Locate the cell with the specified text and output its [X, Y] center coordinate. 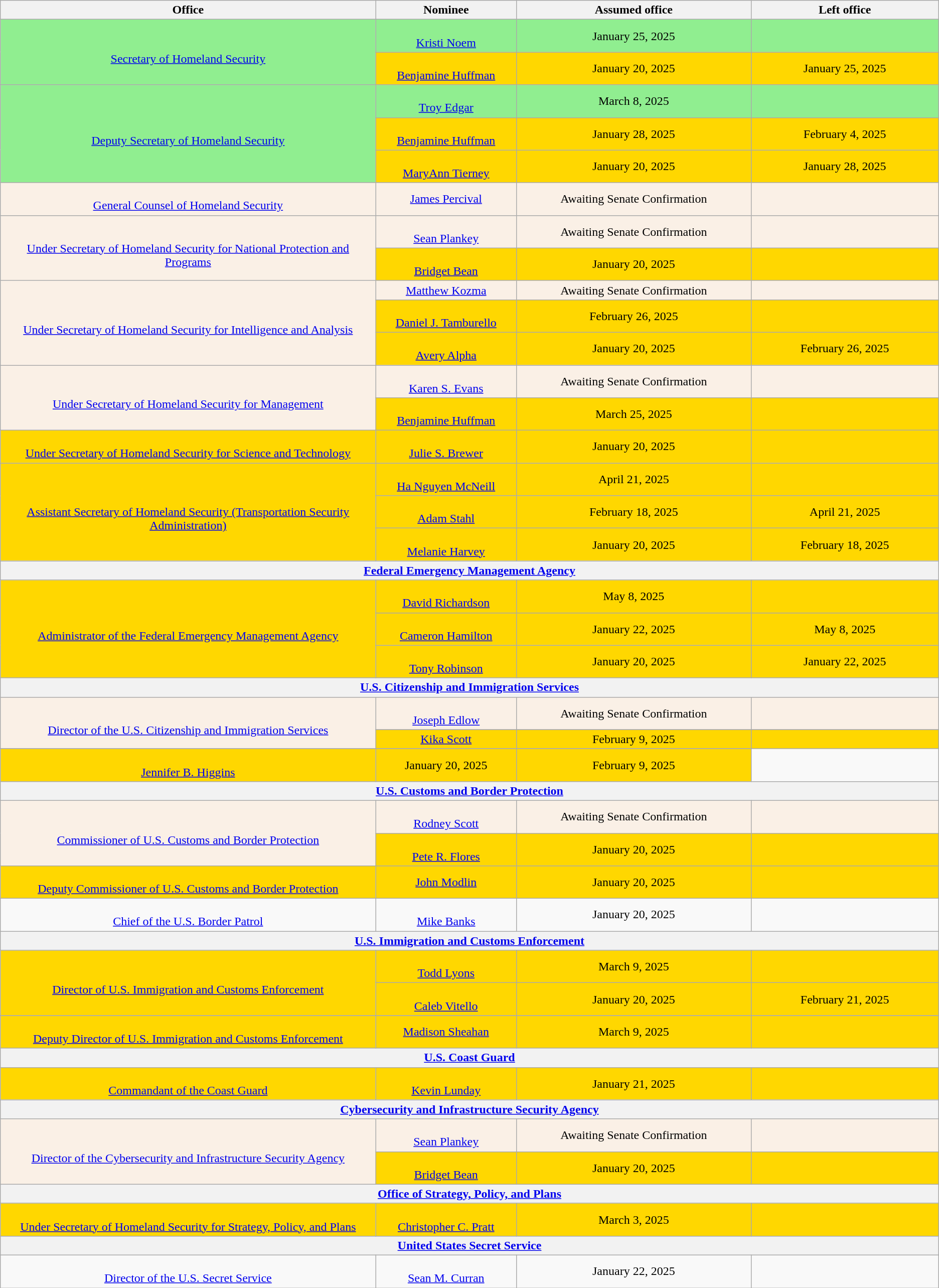
U.S. Citizenship and Immigration Services [469, 687]
Madison Sheahan [446, 1032]
Under Secretary of Homeland Security for Management [188, 398]
Under Secretary of Homeland Security for Intelligence and Analysis [188, 323]
Todd Lyons [446, 966]
January 21, 2025 [634, 1084]
U.S. Coast Guard [469, 1058]
Karen S. Evans [446, 381]
Secretary of Homeland Security [188, 52]
Under Secretary of Homeland Security for Science and Technology [188, 447]
Office of Strategy, Policy, and Plans [469, 1194]
Director of U.S. Immigration and Customs Enforcement [188, 983]
Director of the U.S. Citizenship and Immigration Services [188, 723]
Troy Edgar [446, 101]
John Modlin [446, 882]
Cameron Hamilton [446, 629]
Melanie Harvey [446, 545]
Tony Robinson [446, 661]
Director of the Cybersecurity and Infrastructure Security Agency [188, 1152]
Commandant of the Coast Guard [188, 1084]
Kristi Noem [446, 36]
MaryAnn Tierney [446, 167]
Director of the U.S. Secret Service [188, 1271]
February 4, 2025 [845, 133]
Adam Stahl [446, 512]
Rodney Scott [446, 817]
March 3, 2025 [634, 1219]
Ha Nguyen McNeill [446, 480]
Jennifer B. Higgins [188, 765]
Kevin Lunday [446, 1084]
David Richardson [446, 596]
February 21, 2025 [845, 999]
Nominee [446, 10]
Chief of the U.S. Border Patrol [188, 915]
Christopher C. Pratt [446, 1219]
Office [188, 10]
Julie S. Brewer [446, 447]
Deputy Secretary of Homeland Security [188, 133]
March 8, 2025 [634, 101]
Deputy Director of U.S. Immigration and Customs Enforcement [188, 1032]
James Percival [446, 199]
Assumed office [634, 10]
U.S. Immigration and Customs Enforcement [469, 941]
Avery Alpha [446, 348]
Assistant Secretary of Homeland Security (Transportation Security Administration) [188, 512]
Commissioner of U.S. Customs and Border Protection [188, 833]
Federal Emergency Management Agency [469, 570]
Left office [845, 10]
Pete R. Flores [446, 849]
Deputy Commissioner of U.S. Customs and Border Protection [188, 882]
Caleb Vitello [446, 999]
Kika Scott [446, 739]
Under Secretary of Homeland Security for National Protection and Programs [188, 248]
U.S. Customs and Border Protection [469, 791]
Matthew Kozma [446, 290]
Daniel J. Tamburello [446, 316]
Under Secretary of Homeland Security for Strategy, Policy, and Plans [188, 1219]
Joseph Edlow [446, 713]
General Counsel of Homeland Security [188, 199]
Mike Banks [446, 915]
March 25, 2025 [634, 414]
United States Secret Service [469, 1245]
Cybersecurity and Infrastructure Security Agency [469, 1109]
Sean M. Curran [446, 1271]
Administrator of the Federal Emergency Management Agency [188, 629]
